Return the (X, Y) coordinate for the center point of the cell that contains the specified text.  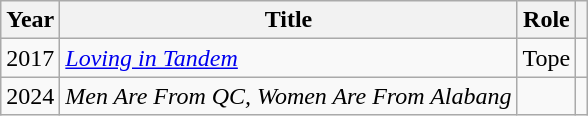
2017 (30, 58)
Loving in Tandem (288, 58)
Year (30, 20)
Tope (546, 58)
Men Are From QC, Women Are From Alabang (288, 96)
Role (546, 20)
2024 (30, 96)
Title (288, 20)
